Return the (X, Y) coordinate for the center point of the cell that contains the specified text.  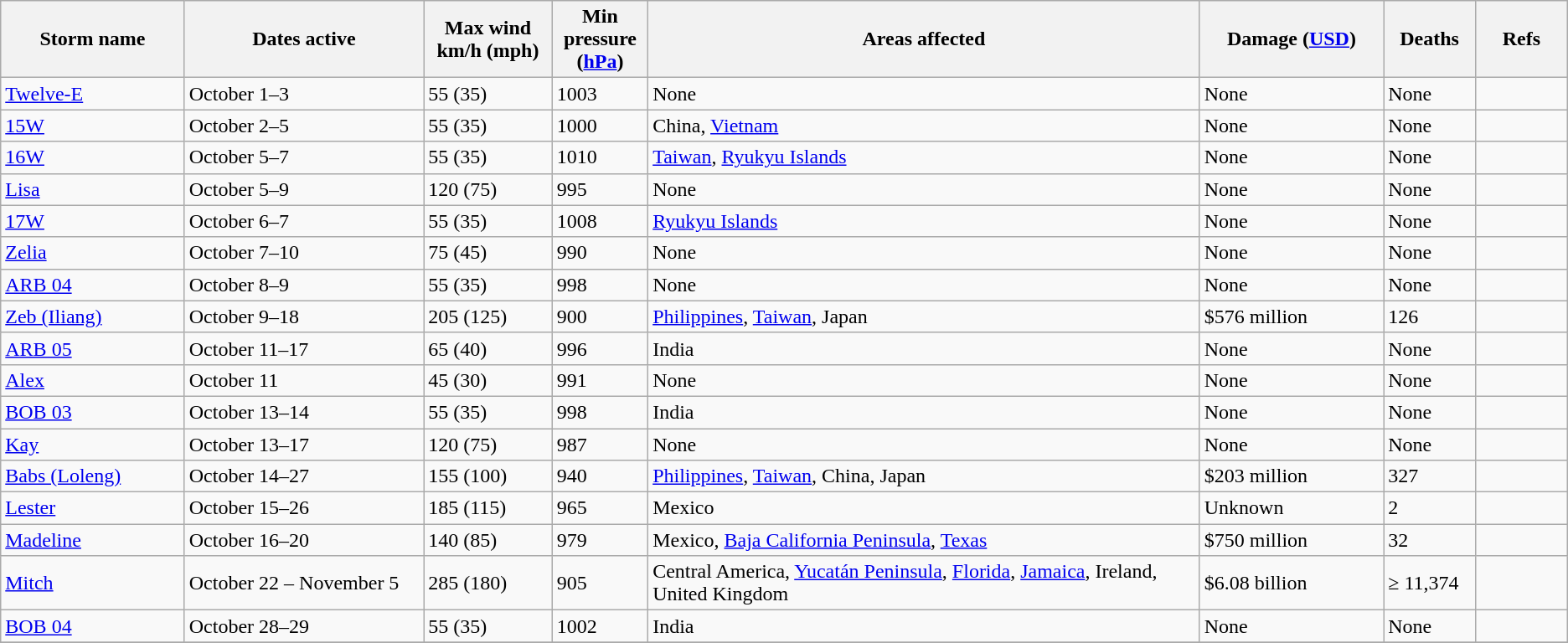
October 5–7 (303, 157)
$576 million (1292, 316)
Max wind km/h (mph) (488, 39)
15W (92, 126)
2 (1430, 508)
BOB 03 (92, 412)
1010 (600, 157)
Min pressure (hPa) (600, 39)
October 9–18 (303, 316)
900 (600, 316)
$203 million (1292, 476)
285 (180) (488, 583)
October 8–9 (303, 285)
126 (1430, 316)
Madeline (92, 540)
940 (600, 476)
1000 (600, 126)
Zelia (92, 253)
Mexico, Baja California Peninsula, Texas (925, 540)
990 (600, 253)
China, Vietnam (925, 126)
1002 (600, 626)
Mitch (92, 583)
Storm name (92, 39)
October 15–26 (303, 508)
Areas affected (925, 39)
Deaths (1430, 39)
BOB 04 (92, 626)
October 13–17 (303, 445)
1003 (600, 94)
Refs (1521, 39)
Babs (Loleng) (92, 476)
65 (40) (488, 348)
October 13–14 (303, 412)
1008 (600, 221)
Taiwan, Ryukyu Islands (925, 157)
140 (85) (488, 540)
October 5–9 (303, 189)
979 (600, 540)
Alex (92, 380)
ARB 05 (92, 348)
October 2–5 (303, 126)
≥ 11,374 (1430, 583)
Mexico (925, 508)
991 (600, 380)
205 (125) (488, 316)
October 22 – November 5 (303, 583)
965 (600, 508)
327 (1430, 476)
155 (100) (488, 476)
October 28–29 (303, 626)
October 14–27 (303, 476)
Kay (92, 445)
October 1–3 (303, 94)
Central America, Yucatán Peninsula, Florida, Jamaica, Ireland, United Kingdom (925, 583)
987 (600, 445)
October 11–17 (303, 348)
ARB 04 (92, 285)
$6.08 billion (1292, 583)
17W (92, 221)
Lester (92, 508)
Philippines, Taiwan, Japan (925, 316)
Twelve-E (92, 94)
995 (600, 189)
905 (600, 583)
Unknown (1292, 508)
Philippines, Taiwan, China, Japan (925, 476)
Dates active (303, 39)
October 11 (303, 380)
Lisa (92, 189)
Ryukyu Islands (925, 221)
October 6–7 (303, 221)
$750 million (1292, 540)
45 (30) (488, 380)
32 (1430, 540)
Damage (USD) (1292, 39)
75 (45) (488, 253)
Zeb (Iliang) (92, 316)
October 16–20 (303, 540)
185 (115) (488, 508)
October 7–10 (303, 253)
16W (92, 157)
996 (600, 348)
